Pinpoint the cell where the given text exists, returning its (x, y) midpoint coordinate. 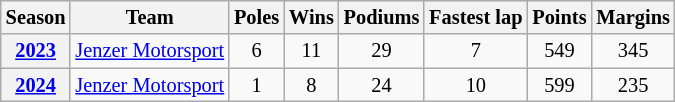
235 (632, 85)
10 (476, 85)
1 (256, 85)
11 (312, 51)
Margins (632, 17)
Team (150, 17)
Podiums (382, 17)
2024 (36, 85)
29 (382, 51)
Poles (256, 17)
549 (559, 51)
599 (559, 85)
Points (559, 17)
345 (632, 51)
Fastest lap (476, 17)
2023 (36, 51)
6 (256, 51)
24 (382, 85)
7 (476, 51)
8 (312, 85)
Wins (312, 17)
Season (36, 17)
